Provide the (x, y) coordinate of the cell's center where the given text is located.  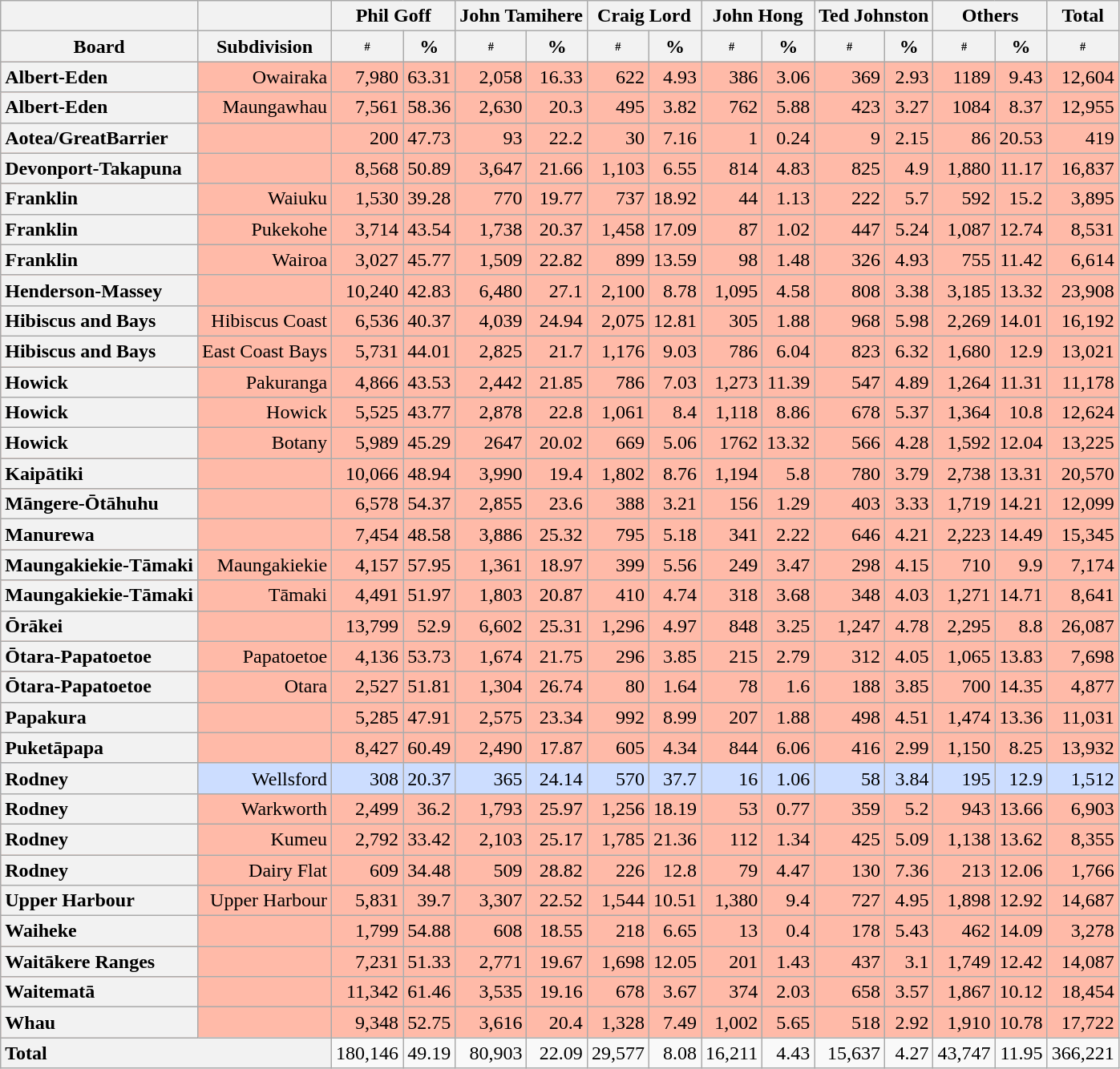
40.37 (430, 321)
50.89 (430, 168)
5.2 (909, 809)
2,855 (491, 504)
410 (617, 595)
48.94 (430, 474)
7,561 (367, 107)
Dairy Flat (265, 869)
29,577 (617, 1053)
1.43 (789, 962)
20.3 (556, 107)
Others (990, 16)
200 (367, 138)
14.01 (1021, 321)
14.71 (1021, 595)
14,087 (1082, 962)
5.8 (789, 474)
3,895 (1082, 199)
6,614 (1082, 260)
1,271 (964, 595)
24.14 (556, 778)
1,296 (617, 626)
Otara (265, 687)
7,980 (367, 77)
570 (617, 778)
51.33 (430, 962)
1,719 (964, 504)
462 (964, 931)
14.21 (1021, 504)
13.83 (1021, 656)
7,231 (367, 962)
669 (617, 443)
13,225 (1082, 443)
57.95 (430, 565)
25.97 (556, 809)
48.58 (430, 534)
Pukekohe (265, 229)
5.43 (909, 931)
4,039 (491, 321)
25.32 (556, 534)
11.42 (1021, 260)
419 (1082, 138)
4.74 (675, 595)
16,837 (1082, 168)
60.49 (430, 748)
6,903 (1082, 809)
11.17 (1021, 168)
4.15 (909, 565)
Wairoa (265, 260)
1,458 (617, 229)
30 (617, 138)
0.24 (789, 138)
80 (617, 687)
1,803 (491, 595)
3.57 (909, 992)
658 (850, 992)
416 (850, 748)
18.19 (675, 809)
4.97 (675, 626)
26.74 (556, 687)
12,624 (1082, 413)
7.49 (675, 1023)
23,908 (1082, 290)
23.34 (556, 717)
12.74 (1021, 229)
213 (964, 869)
6,578 (367, 504)
39.28 (430, 199)
21.75 (556, 656)
1,273 (731, 382)
4.51 (909, 717)
16 (731, 778)
21.7 (556, 351)
1,674 (491, 656)
2.92 (909, 1023)
1,793 (491, 809)
437 (850, 962)
4,877 (1082, 687)
1,002 (731, 1023)
218 (617, 931)
2,103 (491, 839)
Waiuku (265, 199)
2.79 (789, 656)
12,099 (1082, 504)
5.37 (909, 413)
737 (617, 199)
1,766 (1082, 869)
1,256 (617, 809)
11,031 (1082, 717)
1.6 (789, 687)
4.34 (675, 748)
1,118 (731, 413)
3.33 (909, 504)
2,630 (491, 107)
1,880 (964, 168)
11.95 (1021, 1053)
2.93 (909, 77)
1.34 (789, 839)
7,174 (1082, 565)
2647 (491, 443)
43.77 (430, 413)
3.67 (675, 992)
365 (491, 778)
1.06 (789, 778)
20.4 (556, 1023)
1.64 (675, 687)
1.29 (789, 504)
1,749 (964, 962)
700 (964, 687)
Waitākere Ranges (99, 962)
9.4 (789, 901)
1,544 (617, 901)
47.91 (430, 717)
John Tamihere (521, 16)
795 (617, 534)
87 (731, 229)
13,932 (1082, 748)
4,157 (367, 565)
33.42 (430, 839)
3,616 (491, 1023)
22.2 (556, 138)
Pakuranga (265, 382)
Waiheke (99, 931)
13.36 (1021, 717)
25.17 (556, 839)
1,247 (850, 626)
1,176 (617, 351)
Phil Goff (394, 16)
2,771 (491, 962)
8,531 (1082, 229)
44 (731, 199)
Ted Johnston (874, 16)
622 (617, 77)
1,361 (491, 565)
14.35 (1021, 687)
5,831 (367, 901)
156 (731, 504)
762 (731, 107)
180,146 (367, 1053)
4.43 (789, 1053)
1,304 (491, 687)
Papatoetoe (265, 656)
34.48 (430, 869)
42.83 (430, 290)
54.88 (430, 931)
12.05 (675, 962)
22.82 (556, 260)
403 (850, 504)
1,194 (731, 474)
1.02 (789, 229)
1189 (964, 77)
19.77 (556, 199)
7.36 (909, 869)
14.09 (1021, 931)
207 (731, 717)
5.24 (909, 229)
8,355 (1082, 839)
4.9 (909, 168)
1.13 (789, 199)
2,878 (491, 413)
1,150 (964, 748)
15.2 (1021, 199)
10.51 (675, 901)
4.83 (789, 168)
5.56 (675, 565)
80,903 (491, 1053)
6.06 (789, 748)
19.67 (556, 962)
45.29 (430, 443)
4.89 (909, 382)
2,223 (964, 534)
6.65 (675, 931)
18.92 (675, 199)
Warkworth (265, 809)
22.52 (556, 901)
8.76 (675, 474)
12.92 (1021, 901)
54.37 (430, 504)
63.31 (430, 77)
4.05 (909, 656)
16,211 (731, 1053)
5.88 (789, 107)
1,738 (491, 229)
348 (850, 595)
592 (964, 199)
1,898 (964, 901)
52.75 (430, 1023)
Subdivision (265, 46)
1084 (964, 107)
5.06 (675, 443)
1,061 (617, 413)
823 (850, 351)
0.4 (789, 931)
11,178 (1082, 382)
178 (850, 931)
13.59 (675, 260)
3.79 (909, 474)
3,535 (491, 992)
8,641 (1082, 595)
8.08 (675, 1053)
1,910 (964, 1023)
27.1 (556, 290)
3,886 (491, 534)
1,799 (367, 931)
2,100 (617, 290)
18.97 (556, 565)
10,240 (367, 290)
359 (850, 809)
2.15 (909, 138)
24.94 (556, 321)
3.84 (909, 778)
2.99 (909, 748)
11,342 (367, 992)
3.27 (909, 107)
52.9 (430, 626)
992 (617, 717)
7.16 (675, 138)
5.18 (675, 534)
Henderson-Massey (99, 290)
12.06 (1021, 869)
780 (850, 474)
188 (850, 687)
Māngere-Ōtāhuhu (99, 504)
6,602 (491, 626)
3.1 (909, 962)
1,087 (964, 229)
1762 (731, 443)
2,792 (367, 839)
4.28 (909, 443)
12,955 (1082, 107)
943 (964, 809)
17,722 (1082, 1023)
Wellsford (265, 778)
26,087 (1082, 626)
47.73 (430, 138)
Craig Lord (644, 16)
13.62 (1021, 839)
312 (850, 656)
17.09 (675, 229)
318 (731, 595)
2,075 (617, 321)
13,799 (367, 626)
3,714 (367, 229)
5,989 (367, 443)
58 (850, 778)
2,499 (367, 809)
3.47 (789, 565)
14.49 (1021, 534)
1,698 (617, 962)
Whau (99, 1023)
5.09 (909, 839)
2,490 (491, 748)
44.01 (430, 351)
1,095 (731, 290)
16,192 (1082, 321)
7.03 (675, 382)
23.6 (556, 504)
1,512 (1082, 778)
49.19 (430, 1053)
447 (850, 229)
12.81 (675, 321)
1,103 (617, 168)
249 (731, 565)
John Hong (757, 16)
808 (850, 290)
6,536 (367, 321)
341 (731, 534)
61.46 (430, 992)
399 (617, 565)
388 (617, 504)
43.53 (430, 382)
825 (850, 168)
14,687 (1082, 901)
51.97 (430, 595)
37.7 (675, 778)
2.03 (789, 992)
10,066 (367, 474)
5.65 (789, 1023)
Tāmaki (265, 595)
195 (964, 778)
2,269 (964, 321)
1,530 (367, 199)
605 (617, 748)
4.78 (909, 626)
17.87 (556, 748)
20.87 (556, 595)
Aotea/GreatBarrier (99, 138)
6.32 (909, 351)
4,136 (367, 656)
6,480 (491, 290)
222 (850, 199)
1,867 (964, 992)
374 (731, 992)
5,525 (367, 413)
86 (964, 138)
19.16 (556, 992)
Maungakiekie (265, 565)
2,738 (964, 474)
305 (731, 321)
45.77 (430, 260)
4.58 (789, 290)
8.8 (1021, 626)
39.7 (430, 901)
15,637 (850, 1053)
5,731 (367, 351)
13.66 (1021, 809)
8.99 (675, 717)
21.36 (675, 839)
1 (731, 138)
9 (850, 138)
16.33 (556, 77)
968 (850, 321)
3.21 (675, 504)
93 (491, 138)
423 (850, 107)
22.09 (556, 1053)
19.4 (556, 474)
3,990 (491, 474)
2,825 (491, 351)
9.43 (1021, 77)
43,747 (964, 1053)
10.12 (1021, 992)
3.06 (789, 77)
10.78 (1021, 1023)
8.4 (675, 413)
Kaipātiki (99, 474)
28.82 (556, 869)
4.95 (909, 901)
53.73 (430, 656)
3.25 (789, 626)
3.38 (909, 290)
1,680 (964, 351)
1,328 (617, 1023)
899 (617, 260)
2,295 (964, 626)
2,575 (491, 717)
498 (850, 717)
112 (731, 839)
Ōrākei (99, 626)
9.9 (1021, 565)
5.7 (909, 199)
12,604 (1082, 77)
4,491 (367, 595)
3,307 (491, 901)
Kumeu (265, 839)
226 (617, 869)
78 (731, 687)
51.81 (430, 687)
98 (731, 260)
1,264 (964, 382)
Board (99, 46)
18.55 (556, 931)
East Coast Bays (265, 351)
58.36 (430, 107)
15,345 (1082, 534)
2,058 (491, 77)
366,221 (1082, 1053)
8.37 (1021, 107)
5,285 (367, 717)
4.27 (909, 1053)
369 (850, 77)
8.78 (675, 290)
1,138 (964, 839)
1,802 (617, 474)
11.39 (789, 382)
4.21 (909, 534)
1,509 (491, 260)
308 (367, 778)
3,278 (1082, 931)
710 (964, 565)
36.2 (430, 809)
10.8 (1021, 413)
12.42 (1021, 962)
4.47 (789, 869)
Maungawhau (265, 107)
79 (731, 869)
425 (850, 839)
814 (731, 168)
6.04 (789, 351)
4,866 (367, 382)
Hibiscus Coast (265, 321)
1,065 (964, 656)
1.48 (789, 260)
25.31 (556, 626)
2,527 (367, 687)
Papakura (99, 717)
727 (850, 901)
3,027 (367, 260)
608 (491, 931)
13 (731, 931)
3,185 (964, 290)
13.31 (1021, 474)
755 (964, 260)
22.8 (556, 413)
21.85 (556, 382)
2.22 (789, 534)
2,442 (491, 382)
12.04 (1021, 443)
20.02 (556, 443)
518 (850, 1023)
3.68 (789, 595)
1,364 (964, 413)
4.03 (909, 595)
296 (617, 656)
11.31 (1021, 382)
7,698 (1082, 656)
609 (367, 869)
1,592 (964, 443)
326 (850, 260)
12.8 (675, 869)
6.55 (675, 168)
Puketāpapa (99, 748)
495 (617, 107)
9,348 (367, 1023)
Owairaka (265, 77)
3.82 (675, 107)
1,474 (964, 717)
8.25 (1021, 748)
21.66 (556, 168)
298 (850, 565)
1,380 (731, 901)
18,454 (1082, 992)
215 (731, 656)
8,427 (367, 748)
7,454 (367, 534)
Waitematā (99, 992)
43.54 (430, 229)
20,570 (1082, 474)
770 (491, 199)
13,021 (1082, 351)
844 (731, 748)
Devonport-Takapuna (99, 168)
8.86 (789, 413)
130 (850, 869)
386 (731, 77)
566 (850, 443)
53 (731, 809)
1,785 (617, 839)
20.53 (1021, 138)
5.98 (909, 321)
201 (731, 962)
Manurewa (99, 534)
509 (491, 869)
Botany (265, 443)
9.03 (675, 351)
547 (850, 382)
848 (731, 626)
3,647 (491, 168)
8,568 (367, 168)
646 (850, 534)
0.77 (789, 809)
